Return (X, Y) of the center of cell containing provided text 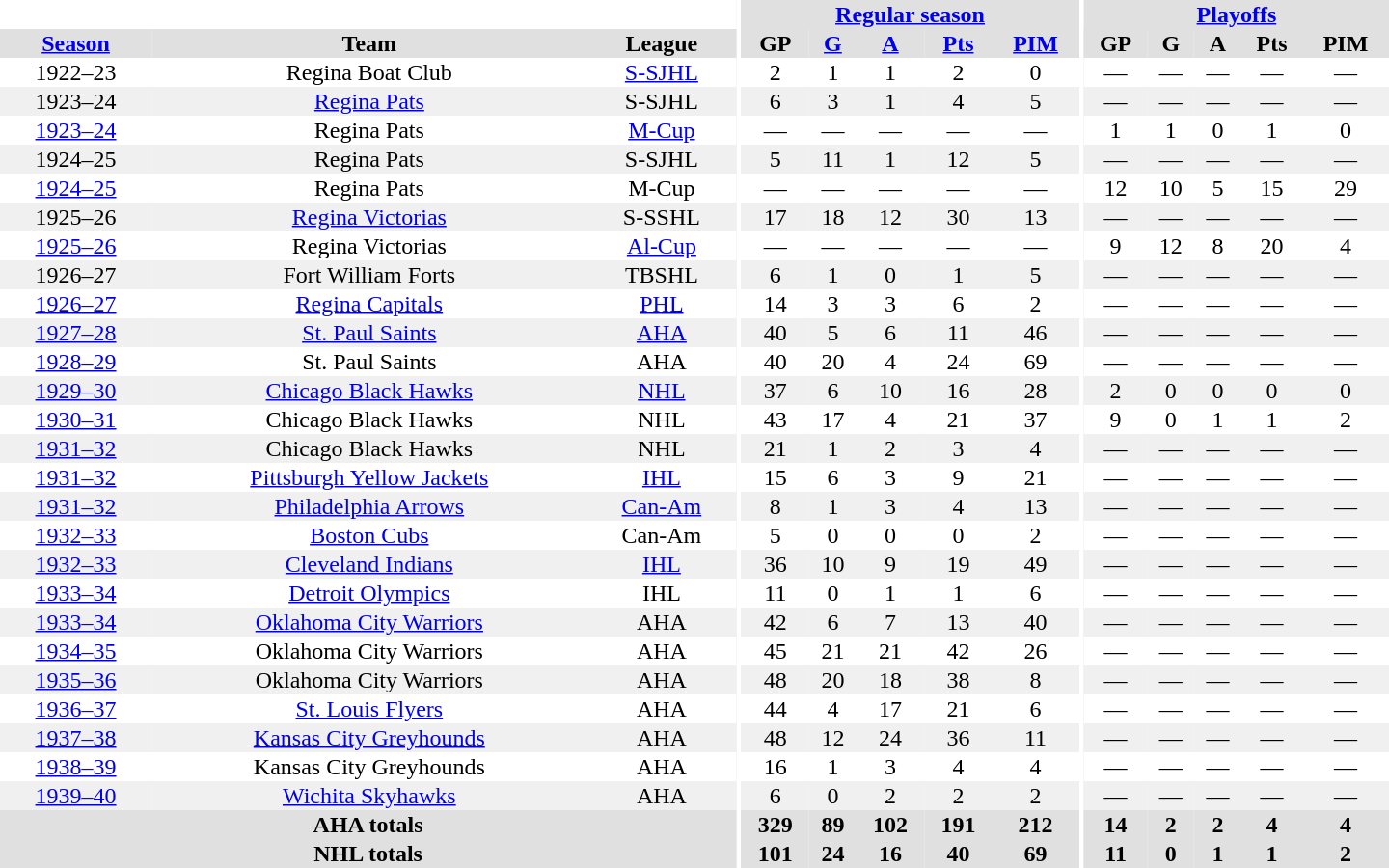
TBSHL (662, 275)
Al-Cup (662, 246)
7 (890, 622)
49 (1036, 564)
1929–30 (75, 391)
League (662, 43)
46 (1036, 333)
89 (833, 825)
AHA totals (368, 825)
1936–37 (75, 709)
NHL totals (368, 854)
44 (776, 709)
1935–36 (75, 680)
30 (958, 217)
Regular season (911, 14)
Cleveland Indians (368, 564)
St. Louis Flyers (368, 709)
191 (958, 825)
43 (776, 420)
329 (776, 825)
29 (1346, 188)
Philadelphia Arrows (368, 506)
1927–28 (75, 333)
1937–38 (75, 738)
PHL (662, 304)
Team (368, 43)
26 (1036, 651)
1930–31 (75, 420)
1939–40 (75, 796)
Season (75, 43)
1922–23 (75, 72)
102 (890, 825)
1928–29 (75, 362)
101 (776, 854)
S-SSHL (662, 217)
Regina Capitals (368, 304)
28 (1036, 391)
Pittsburgh Yellow Jackets (368, 477)
1934–35 (75, 651)
Fort William Forts (368, 275)
212 (1036, 825)
1938–39 (75, 767)
Detroit Olympics (368, 593)
Regina Boat Club (368, 72)
Playoffs (1237, 14)
Boston Cubs (368, 535)
Wichita Skyhawks (368, 796)
45 (776, 651)
19 (958, 564)
38 (958, 680)
